Output the (X, Y) coordinate of the center of the cell containing the given text.  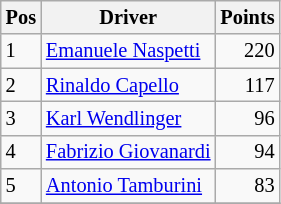
4 (21, 152)
Rinaldo Capello (128, 85)
2 (21, 85)
Antonio Tamburini (128, 186)
220 (247, 51)
94 (247, 152)
Emanuele Naspetti (128, 51)
3 (21, 118)
Driver (128, 17)
Points (247, 17)
83 (247, 186)
Pos (21, 17)
Karl Wendlinger (128, 118)
1 (21, 51)
Fabrizio Giovanardi (128, 152)
5 (21, 186)
117 (247, 85)
96 (247, 118)
